Capture the cell that displays the provided text and extract its (x, y) central coordinate. 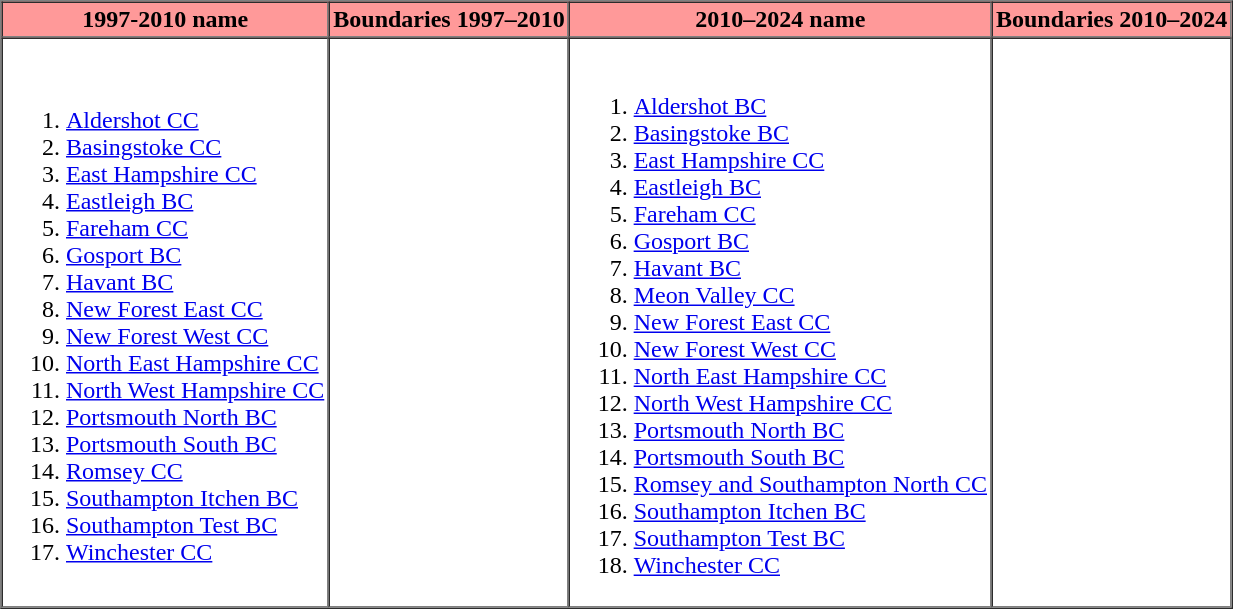
Boundaries 1997–2010 (449, 20)
1997-2010 name (166, 20)
2010–2024 name (780, 20)
Boundaries 2010–2024 (1112, 20)
